From the cell containing the given text, extract its center point as (x, y) coordinate. 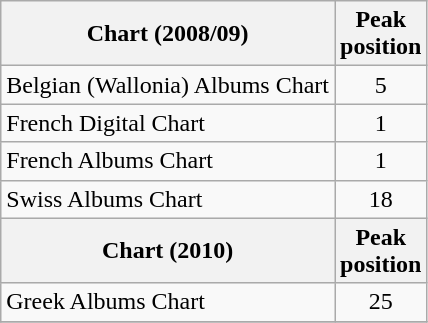
5 (380, 85)
25 (380, 302)
Chart (2008/09) (168, 34)
French Albums Chart (168, 161)
Swiss Albums Chart (168, 199)
Chart (2010) (168, 250)
French Digital Chart (168, 123)
Greek Albums Chart (168, 302)
Belgian (Wallonia) Albums Chart (168, 85)
18 (380, 199)
